Determine the (X, Y) coordinate at the center of the cell enclosing the given text.  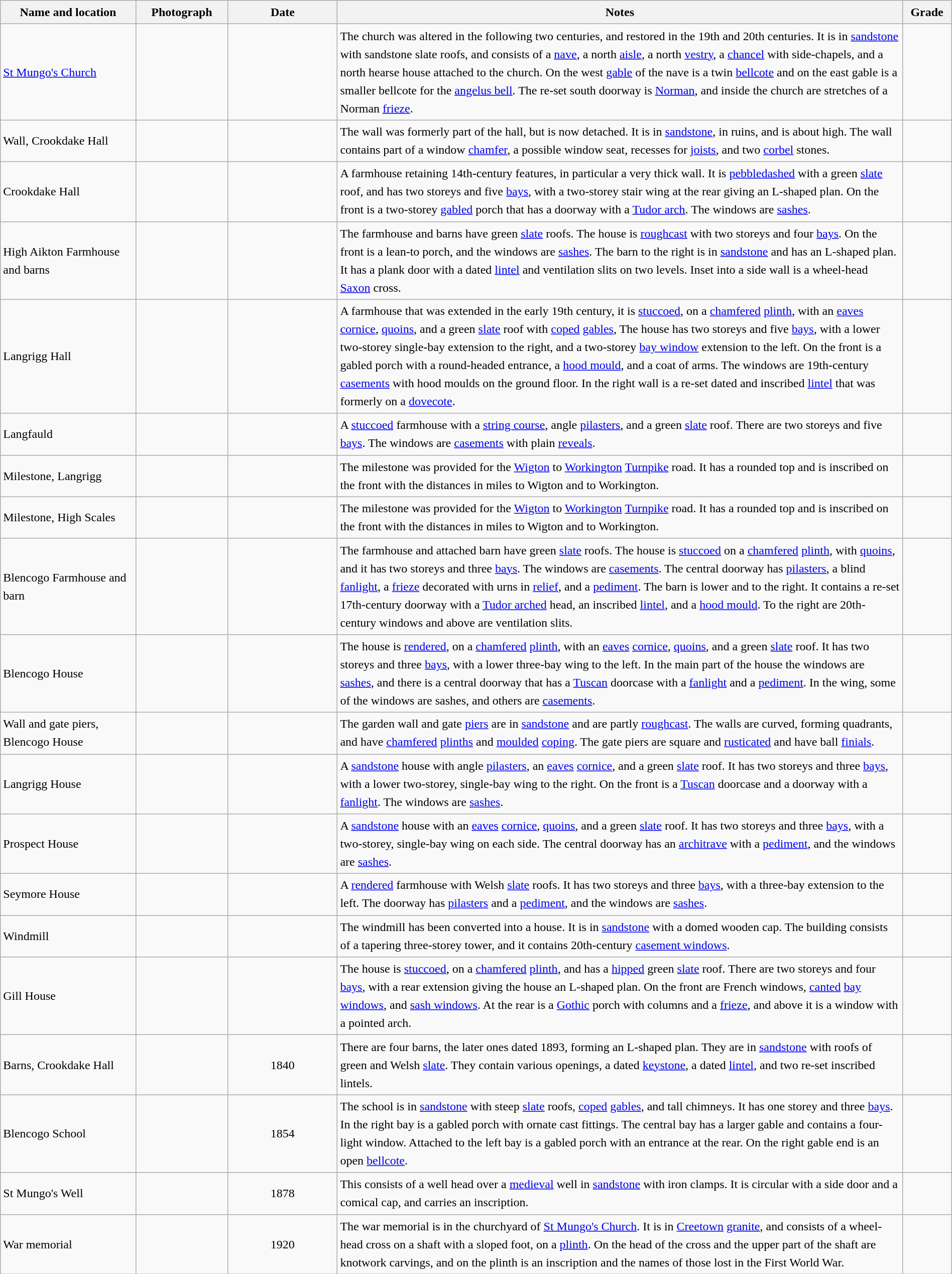
Langfauld (68, 434)
St Mungo's Church (68, 72)
Blencogo House (68, 673)
Blencogo School (68, 1134)
Milestone, High Scales (68, 517)
Langrigg Hall (68, 357)
Wall and gate piers,Blencogo House (68, 733)
War memorial (68, 1244)
Wall, Crookdake Hall (68, 141)
Name and location (68, 12)
Prospect House (68, 844)
Barns, Crookdake Hall (68, 1065)
Photograph (182, 12)
1878 (283, 1193)
Crookdake Hall (68, 192)
Grade (927, 12)
Notes (620, 12)
1854 (283, 1134)
St Mungo's Well (68, 1193)
Gill House (68, 996)
Windmill (68, 936)
1920 (283, 1244)
1840 (283, 1065)
Seymore House (68, 895)
High Aikton Farmhouse and barns (68, 260)
Date (283, 12)
Langrigg House (68, 784)
Milestone, Langrigg (68, 476)
Blencogo Farmhouse and barn (68, 587)
